Locate the cell with the specified text and output its (x, y) center coordinate. 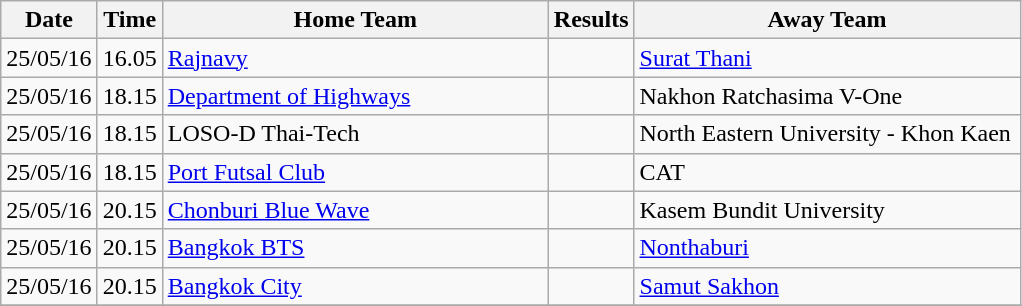
16.05 (130, 58)
Date (49, 20)
CAT (827, 172)
Department of Highways (355, 96)
Results (591, 20)
Samut Sakhon (827, 286)
Away Team (827, 20)
Port Futsal Club (355, 172)
Rajnavy (355, 58)
Bangkok City (355, 286)
Chonburi Blue Wave (355, 210)
Nonthaburi (827, 248)
Kasem Bundit University (827, 210)
LOSO-D Thai-Tech (355, 134)
Home Team (355, 20)
North Eastern University - Khon Kaen (827, 134)
Bangkok BTS (355, 248)
Time (130, 20)
Nakhon Ratchasima V-One (827, 96)
Surat Thani (827, 58)
